Identify which cell holds the provided text, then report its [x, y] central coordinate. 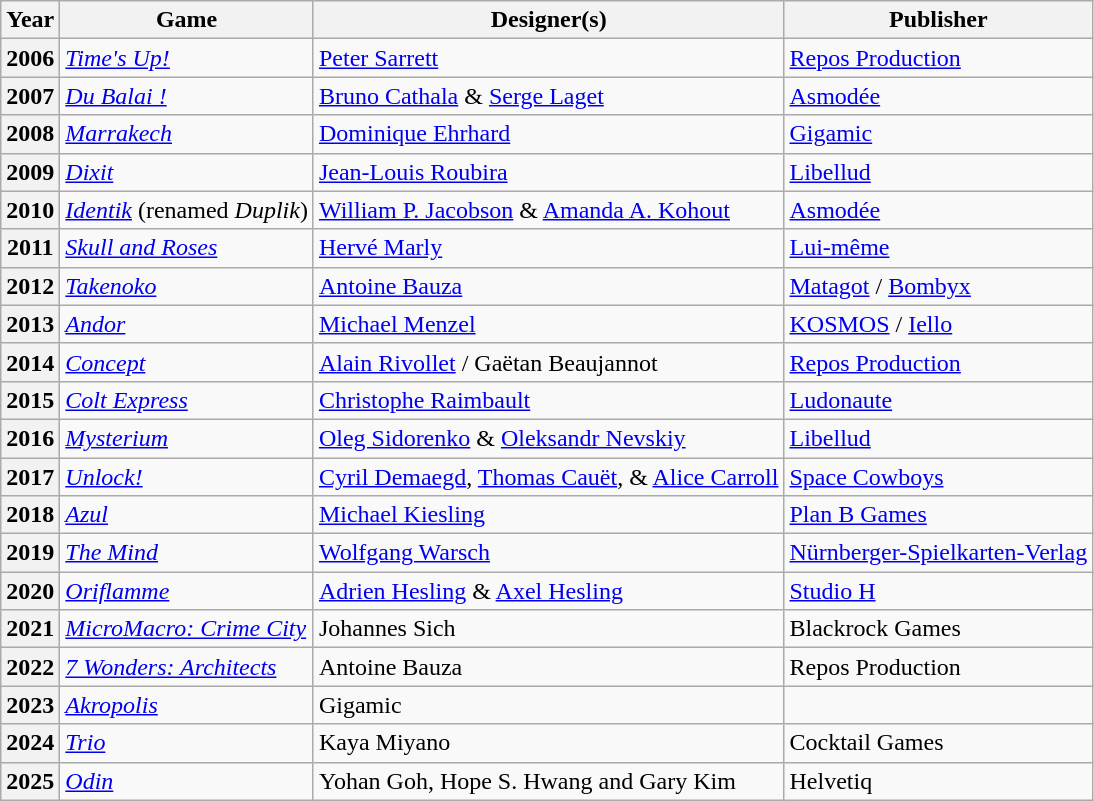
Michael Menzel [548, 324]
2020 [30, 591]
Publisher [938, 20]
2011 [30, 248]
Blackrock Games [938, 629]
Christophe Raimbault [548, 400]
Takenoko [187, 286]
2009 [30, 172]
Hervé Marly [548, 248]
Concept [187, 362]
2025 [30, 781]
Identik (renamed Duplik) [187, 210]
Lui-même [938, 248]
Cyril Demaegd, Thomas Cauët, & Alice Carroll [548, 477]
Space Cowboys [938, 477]
Akropolis [187, 705]
Bruno Cathala & Serge Laget [548, 96]
Andor [187, 324]
2019 [30, 553]
Dominique Ehrhard [548, 134]
2021 [30, 629]
2022 [30, 667]
2023 [30, 705]
Trio [187, 743]
Year [30, 20]
Time's Up! [187, 58]
Marrakech [187, 134]
Dixit [187, 172]
Designer(s) [548, 20]
Nürnberger-Spielkarten-Verlag [938, 553]
Kaya Miyano [548, 743]
Matagot / Bombyx [938, 286]
2016 [30, 438]
2012 [30, 286]
2008 [30, 134]
Game [187, 20]
Colt Express [187, 400]
Jean-Louis Roubira [548, 172]
2006 [30, 58]
Odin [187, 781]
The Mind [187, 553]
Unlock! [187, 477]
Peter Sarrett [548, 58]
2010 [30, 210]
KOSMOS / Iello [938, 324]
Helvetiq [938, 781]
Du Balai ! [187, 96]
William P. Jacobson & Amanda A. Kohout [548, 210]
Ludonaute [938, 400]
Adrien Hesling & Axel Hesling [548, 591]
Studio H [938, 591]
Alain Rivollet / Gaëtan Beaujannot [548, 362]
2024 [30, 743]
2007 [30, 96]
Oriflamme [187, 591]
2013 [30, 324]
Johannes Sich [548, 629]
Mysterium [187, 438]
Cocktail Games [938, 743]
2017 [30, 477]
Azul [187, 515]
2015 [30, 400]
Wolfgang Warsch [548, 553]
Oleg Sidorenko & Oleksandr Nevskiy [548, 438]
7 Wonders: Architects [187, 667]
Michael Kiesling [548, 515]
2014 [30, 362]
MicroMacro: Crime City [187, 629]
Yohan Goh, Hope S. Hwang and Gary Kim [548, 781]
Skull and Roses [187, 248]
Plan B Games [938, 515]
2018 [30, 515]
